Determine the (X, Y) coordinate at the center of the cell enclosing the given text.  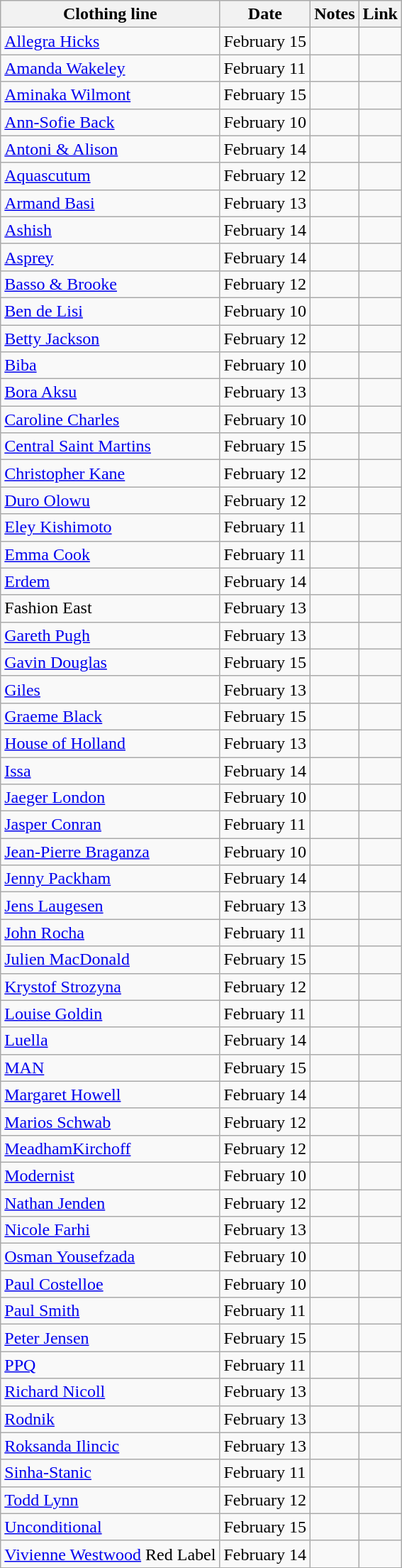
Allegra Hicks (111, 41)
Vivienne Westwood Red Label (111, 1554)
Ben de Lisi (111, 311)
Asprey (111, 257)
Amanda Wakeley (111, 68)
Gareth Pugh (111, 635)
Central Saint Martins (111, 446)
Aminaka Wilmont (111, 95)
Roksanda Ilincic (111, 1446)
Notes (335, 14)
Jenny Packham (111, 879)
Peter Jensen (111, 1338)
House of Holland (111, 743)
Rodnik (111, 1419)
MAN (111, 1068)
Eley Kishimoto (111, 527)
Paul Costelloe (111, 1284)
MeadhamKirchoff (111, 1148)
PPQ (111, 1365)
Osman Yousefzada (111, 1257)
Caroline Charles (111, 420)
Jaeger London (111, 798)
Bora Aksu (111, 393)
Krystof Strozyna (111, 987)
Betty Jackson (111, 339)
Paul Smith (111, 1311)
Date (265, 14)
Clothing line (111, 14)
Gavin Douglas (111, 662)
Margaret Howell (111, 1095)
Sinha-Stanic (111, 1473)
Marios Schwab (111, 1122)
Aquascutum (111, 176)
Nathan Jenden (111, 1203)
Luella (111, 1041)
Jens Laugesen (111, 906)
Ann-Sofie Back (111, 122)
Christopher Kane (111, 473)
Fashion East (111, 608)
Todd Lynn (111, 1500)
Graeme Black (111, 716)
Julien MacDonald (111, 960)
Giles (111, 689)
Richard Nicoll (111, 1392)
Armand Basi (111, 203)
Emma Cook (111, 554)
Duro Olowu (111, 500)
Nicole Farhi (111, 1230)
Jean-Pierre Braganza (111, 852)
John Rocha (111, 933)
Jasper Conran (111, 825)
Modernist (111, 1175)
Unconditional (111, 1527)
Issa (111, 770)
Biba (111, 366)
Link (380, 14)
Louise Goldin (111, 1014)
Basso & Brooke (111, 284)
Erdem (111, 581)
Antoni & Alison (111, 149)
Ashish (111, 230)
